For the text-containing cell, return its midpoint in [x, y] coordinate format. 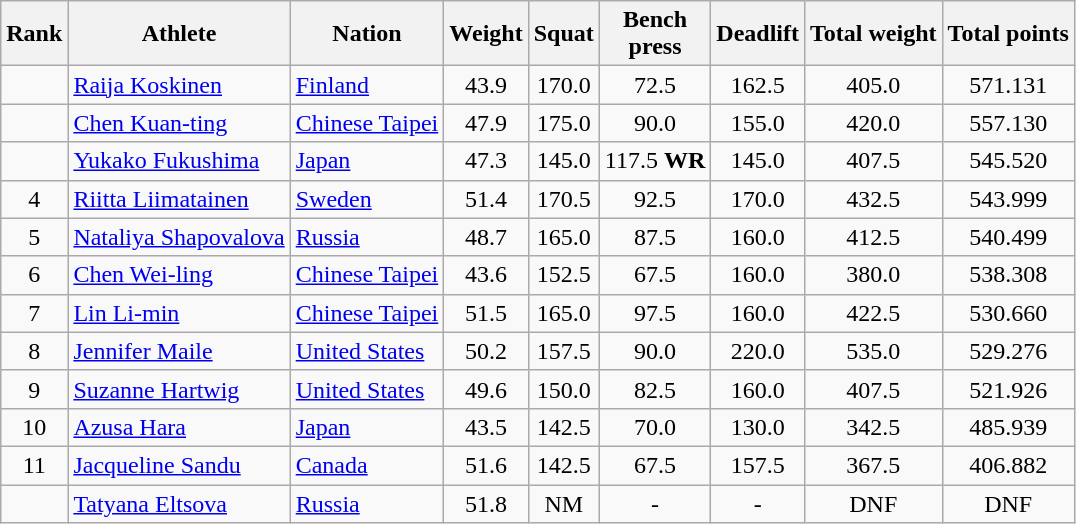
117.5 WR [655, 161]
87.5 [655, 237]
422.5 [874, 313]
43.6 [486, 275]
51.8 [486, 503]
6 [34, 275]
4 [34, 199]
155.0 [758, 123]
Finland [367, 85]
Yukako Fukushima [179, 161]
405.0 [874, 85]
5 [34, 237]
47.9 [486, 123]
571.131 [1008, 85]
Tatyana Eltsova [179, 503]
NM [564, 503]
557.130 [1008, 123]
48.7 [486, 237]
Chen Kuan-ting [179, 123]
72.5 [655, 85]
485.939 [1008, 427]
432.5 [874, 199]
Benchpress [655, 34]
50.2 [486, 351]
412.5 [874, 237]
7 [34, 313]
150.0 [564, 389]
43.9 [486, 85]
538.308 [1008, 275]
175.0 [564, 123]
92.5 [655, 199]
51.4 [486, 199]
11 [34, 465]
Canada [367, 465]
Rank [34, 34]
70.0 [655, 427]
220.0 [758, 351]
530.660 [1008, 313]
540.499 [1008, 237]
162.5 [758, 85]
545.520 [1008, 161]
49.6 [486, 389]
Athlete [179, 34]
8 [34, 351]
Jennifer Maile [179, 351]
Sweden [367, 199]
51.6 [486, 465]
9 [34, 389]
Suzanne Hartwig [179, 389]
130.0 [758, 427]
406.882 [1008, 465]
Nataliya Shapovalova [179, 237]
47.3 [486, 161]
170.5 [564, 199]
543.999 [1008, 199]
342.5 [874, 427]
51.5 [486, 313]
152.5 [564, 275]
Raija Koskinen [179, 85]
Total weight [874, 34]
367.5 [874, 465]
535.0 [874, 351]
Chen Wei-ling [179, 275]
82.5 [655, 389]
Nation [367, 34]
Riitta Liimatainen [179, 199]
Lin Li-min [179, 313]
Squat [564, 34]
97.5 [655, 313]
521.926 [1008, 389]
420.0 [874, 123]
380.0 [874, 275]
Deadlift [758, 34]
43.5 [486, 427]
Azusa Hara [179, 427]
529.276 [1008, 351]
Weight [486, 34]
Total points [1008, 34]
10 [34, 427]
Jacqueline Sandu [179, 465]
